For the text-containing cell, return its midpoint in (X, Y) coordinate format. 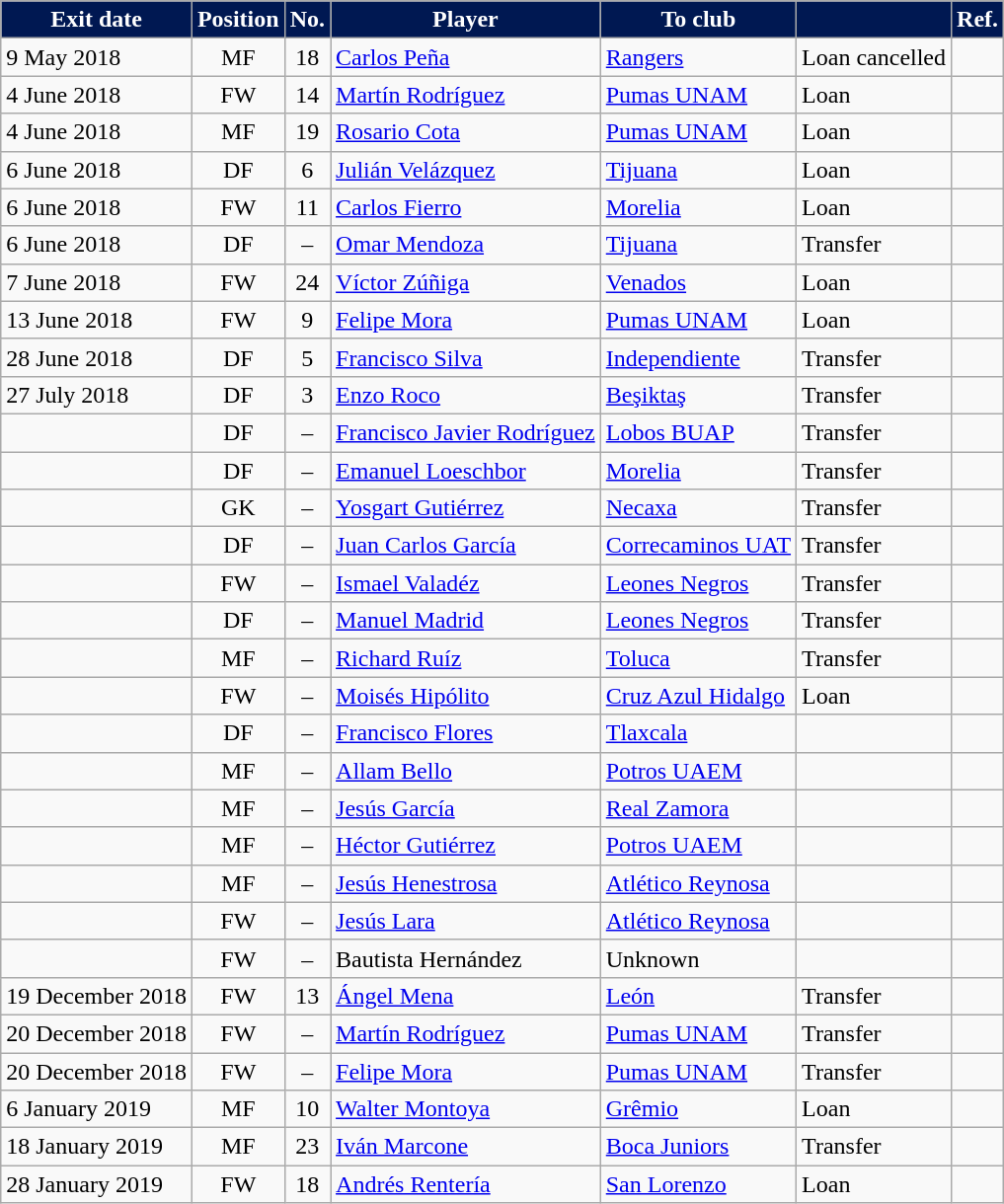
Juan Carlos García (466, 546)
14 (307, 95)
GK (238, 508)
19 (307, 132)
13 (307, 996)
Loan cancelled (875, 57)
Julián Velázquez (466, 170)
Moisés Hipólito (466, 696)
3 (307, 395)
Enzo Roco (466, 395)
Real Zamora (698, 808)
Ismael Valadéz (466, 583)
23 (307, 1147)
Carlos Fierro (466, 207)
Francisco Silva (466, 357)
Yosgart Gutiérrez (466, 508)
San Lorenzo (698, 1184)
Unknown (698, 958)
Francisco Flores (466, 733)
Correcaminos UAT (698, 546)
Necaxa (698, 508)
Richard Ruíz (466, 658)
Position (238, 20)
Jesús Lara (466, 921)
Walter Montoya (466, 1109)
Venados (698, 282)
No. (307, 20)
Player (466, 20)
To club (698, 20)
28 June 2018 (97, 357)
Ref. (977, 20)
24 (307, 282)
Jesús Henestrosa (466, 883)
Francisco Javier Rodríguez (466, 432)
Allam Bello (466, 771)
11 (307, 207)
Jesús García (466, 808)
Rosario Cota (466, 132)
Independiente (698, 357)
Cruz Azul Hidalgo (698, 696)
Boca Juniors (698, 1147)
7 June 2018 (97, 282)
Andrés Rentería (466, 1184)
5 (307, 357)
Héctor Gutiérrez (466, 846)
Exit date (97, 20)
28 January 2019 (97, 1184)
Lobos BUAP (698, 432)
6 (307, 170)
Ángel Mena (466, 996)
10 (307, 1109)
Víctor Zúñiga (466, 282)
6 January 2019 (97, 1109)
Tlaxcala (698, 733)
Toluca (698, 658)
13 June 2018 (97, 320)
27 July 2018 (97, 395)
Carlos Peña (466, 57)
Iván Marcone (466, 1147)
Bautista Hernández (466, 958)
9 (307, 320)
Rangers (698, 57)
Beşiktaş (698, 395)
19 December 2018 (97, 996)
9 May 2018 (97, 57)
18 January 2019 (97, 1147)
Manuel Madrid (466, 621)
Grêmio (698, 1109)
León (698, 996)
Emanuel Loeschbor (466, 471)
Omar Mendoza (466, 245)
